Identify which cell holds the provided text, then report its (X, Y) central coordinate. 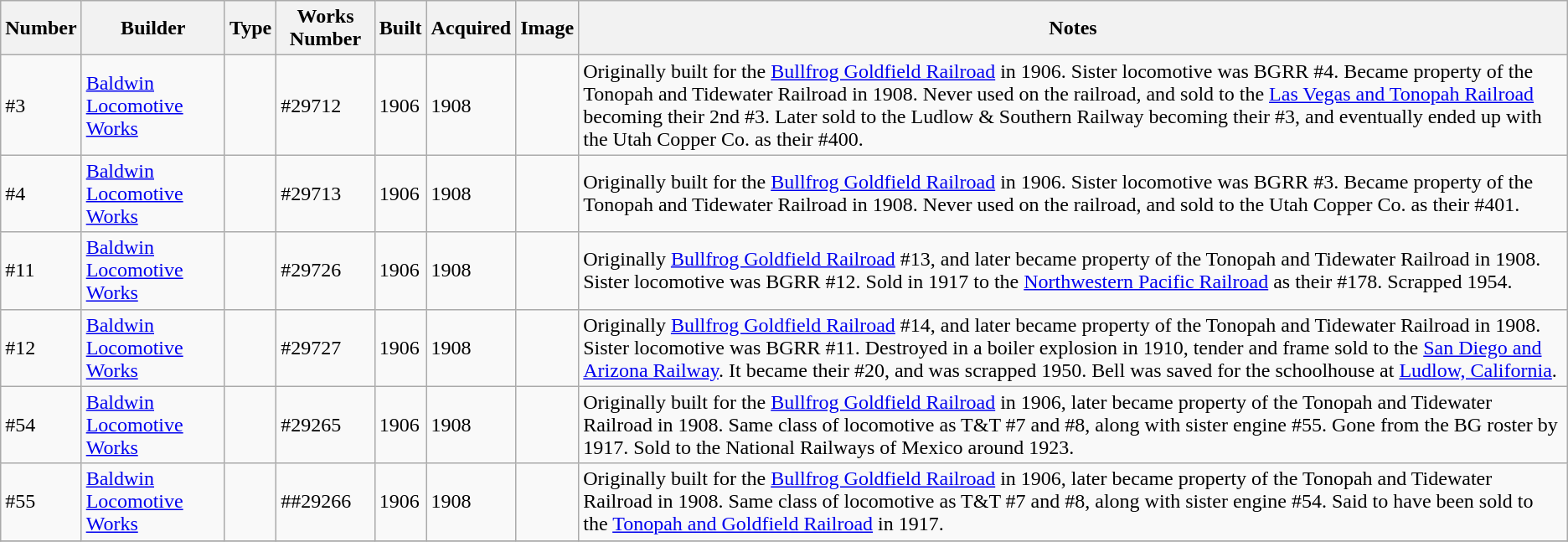
Works Number (326, 28)
#11 (41, 271)
##29266 (326, 502)
#12 (41, 348)
Type (250, 28)
Notes (1074, 28)
#29727 (326, 348)
Image (548, 28)
#29713 (326, 194)
#55 (41, 502)
#4 (41, 194)
Number (41, 28)
Built (400, 28)
#3 (41, 106)
Acquired (471, 28)
#29726 (326, 271)
#29712 (326, 106)
#29265 (326, 425)
#54 (41, 425)
Builder (152, 28)
